Pinpoint the cell where the given text exists, returning its (X, Y) midpoint coordinate. 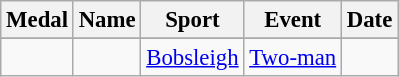
Sport (192, 20)
Name (107, 20)
Two-man (293, 58)
Date (369, 20)
Medal (38, 20)
Bobsleigh (192, 58)
Event (293, 20)
